Extract the [X, Y] coordinate from the center of the cell holding the provided text.  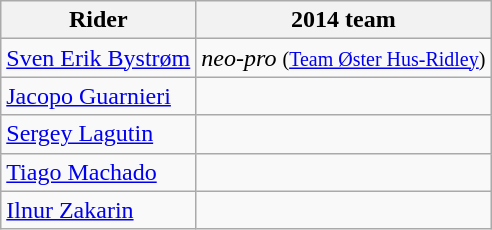
Tiago Machado [98, 172]
Rider [98, 20]
2014 team [344, 20]
Ilnur Zakarin [98, 210]
Sergey Lagutin [98, 134]
neo-pro (Team Øster Hus-Ridley) [344, 58]
Sven Erik Bystrøm [98, 58]
Jacopo Guarnieri [98, 96]
